Return the [x, y] coordinate for the center point of the cell that contains the specified text.  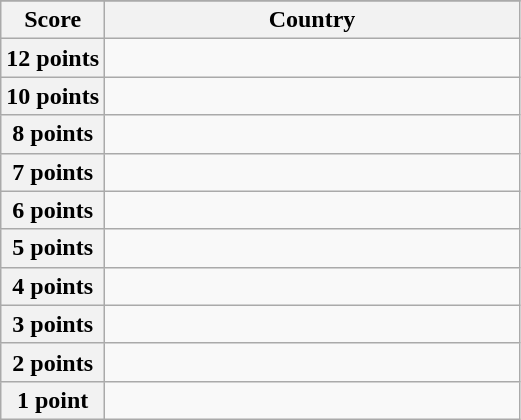
5 points [53, 248]
Country [312, 20]
2 points [53, 362]
Score [53, 20]
3 points [53, 324]
4 points [53, 286]
12 points [53, 58]
7 points [53, 172]
8 points [53, 134]
6 points [53, 210]
10 points [53, 96]
1 point [53, 400]
